Capture the cell that displays the provided text and extract its (X, Y) central coordinate. 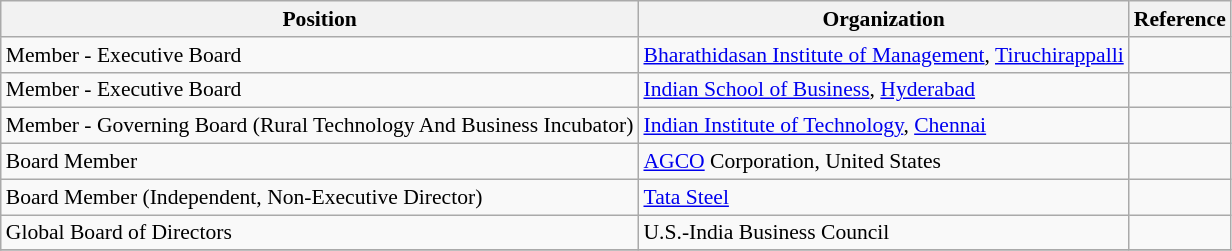
Organization (883, 19)
Indian Institute of Technology, Chennai (883, 126)
Board Member (Independent, Non-Executive Director) (320, 197)
Tata Steel (883, 197)
Reference (1180, 19)
AGCO Corporation, United States (883, 162)
Bharathidasan Institute of Management, Tiruchirappalli (883, 55)
Indian School of Business, Hyderabad (883, 90)
Position (320, 19)
Member - Governing Board (Rural Technology And Business Incubator) (320, 126)
U.S.-India Business Council (883, 233)
Global Board of Directors (320, 233)
Board Member (320, 162)
